Find where the given text appears and provide that cell's center as (X, Y) coordinate. 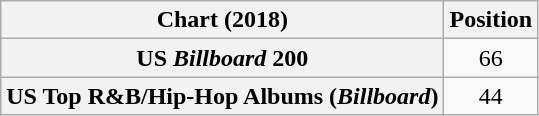
Chart (2018) (222, 20)
66 (491, 58)
US Billboard 200 (222, 58)
US Top R&B/Hip-Hop Albums (Billboard) (222, 96)
44 (491, 96)
Position (491, 20)
